Provide the [x, y] coordinate of the cell's center where the given text is located.  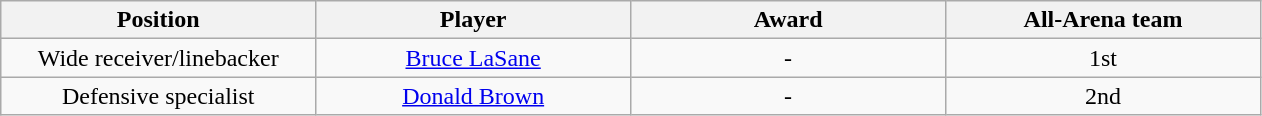
2nd [1104, 96]
Award [788, 20]
1st [1104, 58]
Donald Brown [474, 96]
Defensive specialist [158, 96]
Position [158, 20]
Bruce LaSane [474, 58]
Wide receiver/linebacker [158, 58]
Player [474, 20]
All-Arena team [1104, 20]
